Determine the (x, y) coordinate at the center of the cell enclosing the given text.  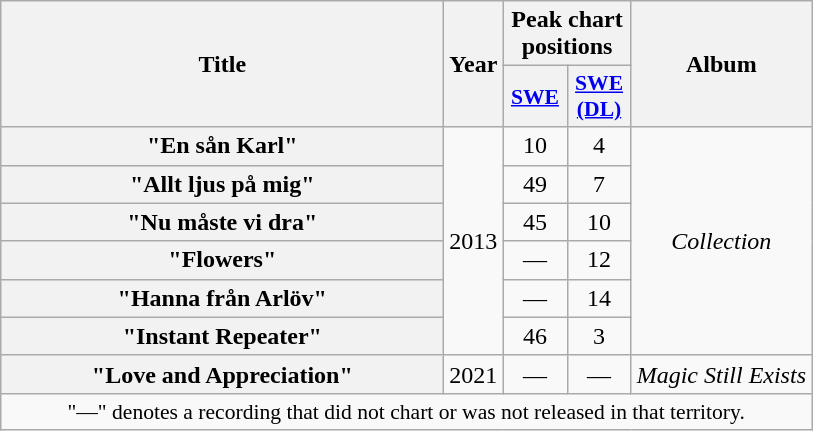
Collection (721, 241)
4 (599, 146)
7 (599, 184)
"Flowers" (222, 260)
Year (474, 64)
"Instant Repeater" (222, 336)
Album (721, 64)
Magic Still Exists (721, 374)
46 (535, 336)
"Love and Appreciation" (222, 374)
12 (599, 260)
SWE (DL) (599, 96)
2021 (474, 374)
Title (222, 64)
"Allt ljus på mig" (222, 184)
2013 (474, 241)
49 (535, 184)
Peak chart positions (567, 34)
45 (535, 222)
"Hanna från Arlöv" (222, 298)
3 (599, 336)
"Nu måste vi dra" (222, 222)
14 (599, 298)
SWE (535, 96)
"—" denotes a recording that did not chart or was not released in that territory. (406, 411)
"En sån Karl" (222, 146)
